Search for the cell housing the specified text and yield its [X, Y] center coordinate. 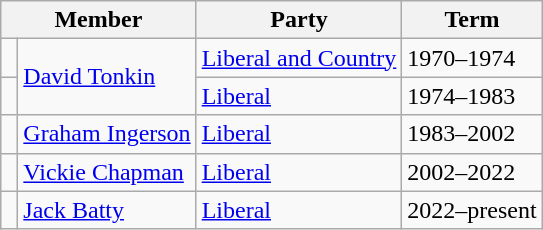
2022–present [472, 210]
2002–2022 [472, 172]
Member [98, 20]
1974–1983 [472, 96]
Vickie Chapman [107, 172]
1983–2002 [472, 134]
Graham Ingerson [107, 134]
Party [299, 20]
Jack Batty [107, 210]
David Tonkin [107, 77]
1970–1974 [472, 58]
Liberal and Country [299, 58]
Term [472, 20]
